Pinpoint the cell where the given text exists, returning its [X, Y] midpoint coordinate. 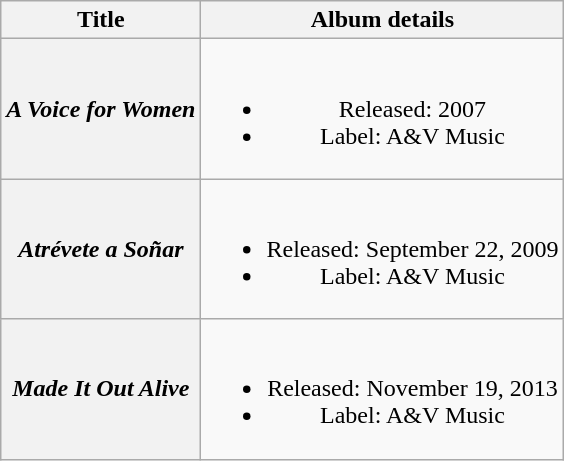
Released: November 19, 2013Label: A&V Music [382, 389]
Atrévete a Soñar [101, 249]
Made It Out Alive [101, 389]
Album details [382, 20]
Released: September 22, 2009Label: A&V Music [382, 249]
A Voice for Women [101, 109]
Released: 2007Label: A&V Music [382, 109]
Title [101, 20]
